Provide the [x, y] coordinate of the cell's center where the given text is located.  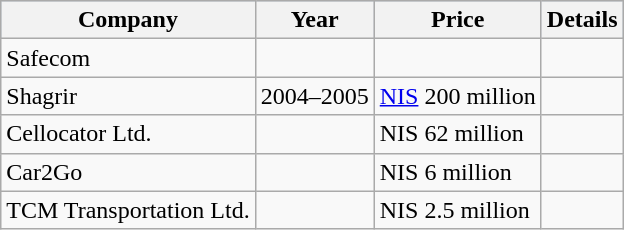
NIS 6 million [458, 172]
NIS 2.5 million [458, 210]
2004–2005 [314, 96]
Safecom [128, 58]
Year [314, 20]
NIS 200 million [458, 96]
Cellocator Ltd. [128, 134]
Company [128, 20]
Car2Go [128, 172]
Price [458, 20]
Shagrir [128, 96]
Details [582, 20]
NIS 62 million [458, 134]
TCM Transportation Ltd. [128, 210]
